Extract the [X, Y] coordinate from the center of the cell holding the provided text.  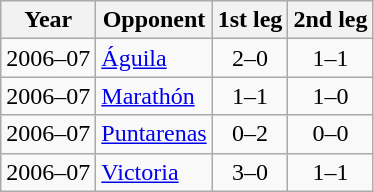
Victoria [154, 172]
Opponent [154, 20]
Marathón [154, 96]
0–0 [330, 134]
0–2 [250, 134]
2nd leg [330, 20]
3–0 [250, 172]
1–0 [330, 96]
1st leg [250, 20]
Year [48, 20]
2–0 [250, 58]
Águila [154, 58]
Puntarenas [154, 134]
